Output the [x, y] coordinate of the center of the cell containing the given text.  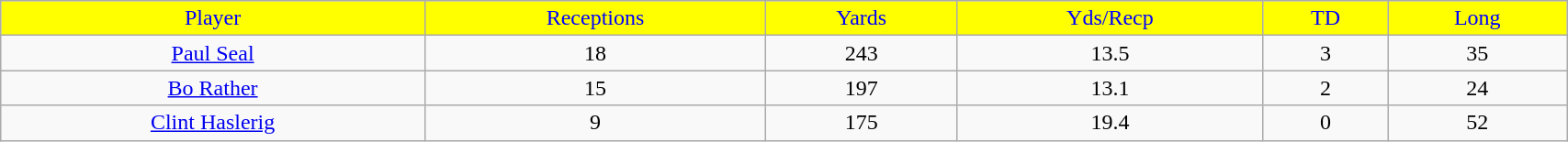
Bo Rather [213, 88]
19.4 [1110, 123]
197 [862, 88]
0 [1325, 123]
52 [1477, 123]
15 [595, 88]
24 [1477, 88]
Yds/Recp [1110, 18]
18 [595, 53]
Paul Seal [213, 53]
243 [862, 53]
Yards [862, 18]
13.5 [1110, 53]
35 [1477, 53]
Clint Haslerig [213, 123]
9 [595, 123]
2 [1325, 88]
13.1 [1110, 88]
Player [213, 18]
175 [862, 123]
TD [1325, 18]
3 [1325, 53]
Long [1477, 18]
Receptions [595, 18]
